Detect which cell encompasses the target text, then output its [X, Y] center coordinate. 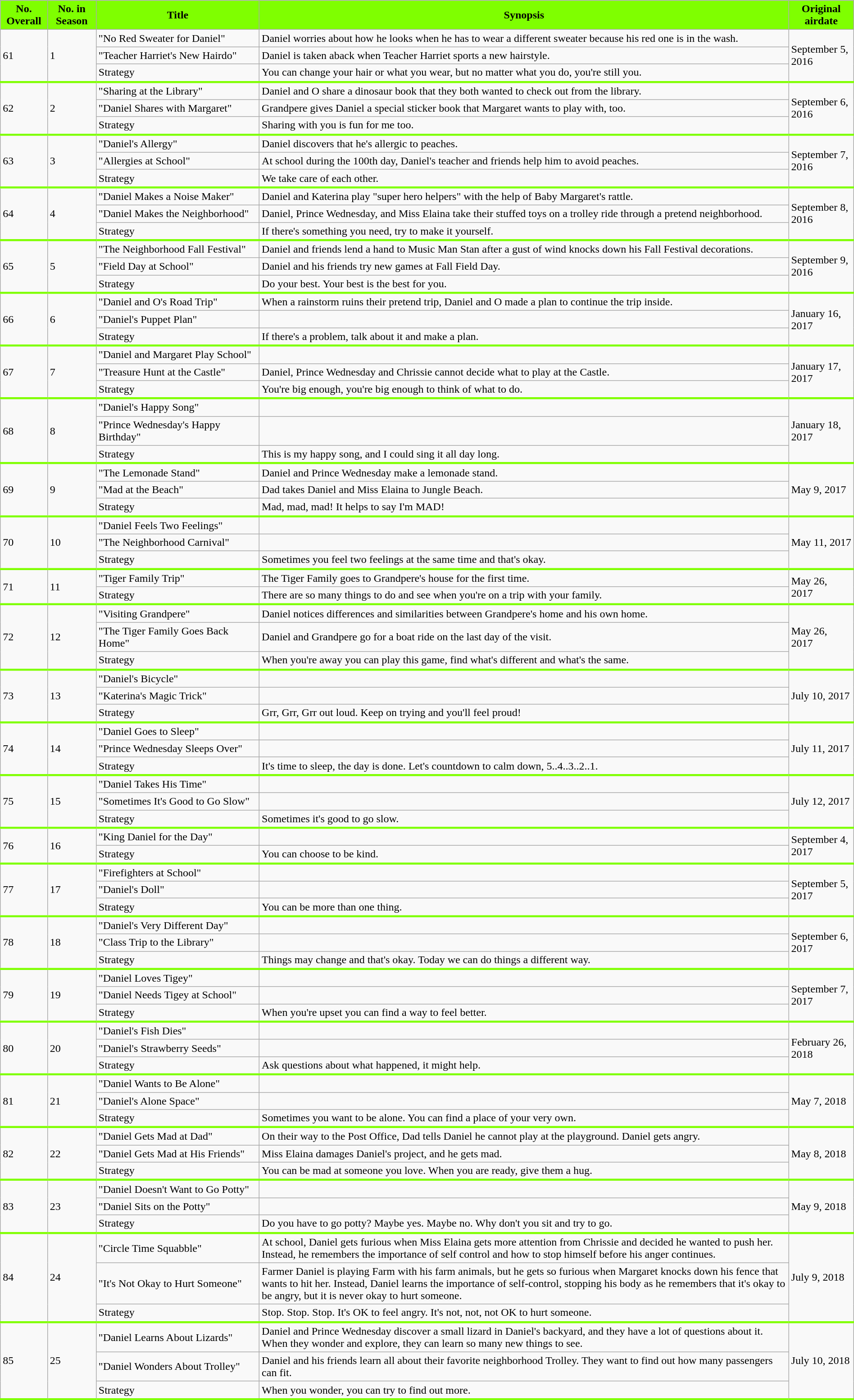
Daniel and Grandpere go for a boat ride on the last day of the visit. [524, 637]
12 [72, 637]
January 18, 2017 [821, 431]
85 [24, 1361]
68 [24, 431]
19 [72, 995]
Daniel discovers that he's allergic to peaches. [524, 144]
Synopsis [524, 15]
July 12, 2017 [821, 802]
"Daniel Makes the Neighborhood" [177, 213]
81 [24, 1101]
63 [24, 161]
February 26, 2018 [821, 1048]
"Daniel's Bicycle" [177, 678]
"Daniel Learns About Lizards" [177, 1337]
When you're upset you can find a way to feel better. [524, 1013]
"Daniel's Fish Dies" [177, 1031]
"Sharing at the Library" [177, 91]
"The Neighborhood Carnival" [177, 543]
75 [24, 802]
"Allergies at School" [177, 161]
No. in Season [72, 15]
"King Daniel for the Day" [177, 837]
1 [72, 56]
"No Red Sweater for Daniel" [177, 38]
July 11, 2017 [821, 748]
69 [24, 490]
"Daniel's Doll" [177, 890]
Daniel is taken aback when Teacher Harriet sports a new hairstyle. [524, 55]
Grr, Grr, Grr out loud. Keep on trying and you'll feel proud! [524, 713]
65 [24, 267]
"Mad at the Beach" [177, 489]
September 9, 2016 [821, 267]
Title [177, 15]
May 11, 2017 [821, 542]
When you're away you can play this game, find what's different and what's the same. [524, 661]
May 7, 2018 [821, 1101]
September 6, 2017 [821, 942]
"The Neighborhood Fall Festival" [177, 249]
20 [72, 1048]
Sometimes you want to be alone. You can find a place of your very own. [524, 1119]
74 [24, 748]
September 4, 2017 [821, 846]
January 16, 2017 [821, 319]
84 [24, 1278]
"Daniel Shares with Margaret" [177, 108]
83 [24, 1206]
Daniel and Katerina play "super hero helpers" with the help of Baby Margaret's rattle. [524, 196]
Daniel worries about how he looks when he has to wear a different sweater because his red one is in the wash. [524, 38]
8 [72, 431]
If there's a problem, talk about it and make a plan. [524, 337]
"Circle Time Squabble" [177, 1248]
If there's something you need, try to make it yourself. [524, 231]
May 9, 2018 [821, 1206]
The Tiger Family goes to Grandpere's house for the first time. [524, 578]
We take care of each other. [524, 178]
"Visiting Grandpere" [177, 613]
"Daniel's Allergy" [177, 144]
82 [24, 1154]
Grandpere gives Daniel a special sticker book that Margaret wants to play with, too. [524, 108]
66 [24, 319]
Do your best. Your best is the best for you. [524, 284]
"Field Day at School" [177, 267]
May 9, 2017 [821, 490]
When you wonder, you can try to find out more. [524, 1390]
76 [24, 846]
Mad, mad, mad! It helps to say I'm MAD! [524, 507]
September 6, 2016 [821, 108]
80 [24, 1048]
67 [24, 372]
18 [72, 942]
"Daniel Wants to Be Alone" [177, 1083]
"The Lemonade Stand" [177, 472]
When a rainstorm ruins their pretend trip, Daniel and O made a plan to continue the trip inside. [524, 302]
No. Overall [24, 15]
"Tiger Family Trip" [177, 578]
July 10, 2018 [821, 1361]
21 [72, 1101]
"Daniel Loves Tigey" [177, 978]
Daniel, Prince Wednesday and Chrissie cannot decide what to play at the Castle. [524, 372]
16 [72, 846]
There are so many things to do and see when you're on a trip with your family. [524, 596]
"Daniel Sits on the Potty" [177, 1206]
Sometimes you feel two feelings at the same time and that's okay. [524, 560]
"Daniel Doesn't Want to Go Potty" [177, 1189]
77 [24, 890]
Daniel, Prince Wednesday, and Miss Elaina take their stuffed toys on a trolley ride through a pretend neighborhood. [524, 213]
6 [72, 319]
"Daniel Gets Mad at Dad" [177, 1136]
70 [24, 542]
"Daniel Takes His Time" [177, 784]
September 7, 2016 [821, 161]
"Katerina's Magic Trick" [177, 696]
You're big enough, you're big enough to think of what to do. [524, 390]
23 [72, 1206]
"It's Not Okay to Hurt Someone" [177, 1283]
September 7, 2017 [821, 995]
10 [72, 542]
14 [72, 748]
"Prince Wednesday Sleeps Over" [177, 748]
It's time to sleep, the day is done. Let's countdown to calm down, 5..4..3..2..1. [524, 766]
"Treasure Hunt at the Castle" [177, 372]
61 [24, 56]
"Sometimes It's Good to Go Slow" [177, 801]
September 8, 2016 [821, 213]
"Daniel's Puppet Plan" [177, 319]
Ask questions about what happened, it might help. [524, 1065]
"Firefighters at School" [177, 872]
This is my happy song, and I could sing it all day long. [524, 454]
Daniel and friends lend a hand to Music Man Stan after a gust of wind knocks down his Fall Festival decorations. [524, 249]
Things may change and that's okay. Today we can do things a different way. [524, 960]
22 [72, 1154]
"The Tiger Family Goes Back Home" [177, 637]
25 [72, 1361]
On their way to the Post Office, Dad tells Daniel he cannot play at the playground. Daniel gets angry. [524, 1136]
July 9, 2018 [821, 1278]
62 [24, 108]
September 5, 2016 [821, 56]
Miss Elaina damages Daniel's project, and he gets mad. [524, 1154]
Do you have to go potty? Maybe yes. Maybe no. Why don't you sit and try to go. [524, 1224]
"Daniel Needs Tigey at School" [177, 995]
17 [72, 890]
"Daniel Feels Two Feelings" [177, 525]
11 [72, 586]
"Daniel Wonders About Trolley" [177, 1366]
73 [24, 695]
January 17, 2017 [821, 372]
3 [72, 161]
"Daniel and Margaret Play School" [177, 354]
"Daniel's Very Different Day" [177, 925]
At school during the 100th day, Daniel's teacher and friends help him to avoid peaches. [524, 161]
7 [72, 372]
You can be mad at someone you love. When you are ready, give them a hug. [524, 1171]
78 [24, 942]
You can be more than one thing. [524, 907]
13 [72, 695]
5 [72, 267]
"Daniel and O's Road Trip" [177, 302]
Original airdate [821, 15]
"Daniel's Happy Song" [177, 408]
Daniel and his friends learn all about their favorite neighborhood Trolley. They want to find out how many passengers can fit. [524, 1366]
"Daniel Makes a Noise Maker" [177, 196]
"Daniel's Alone Space" [177, 1101]
2 [72, 108]
Stop. Stop. Stop. It's OK to feel angry. It's not, not, not OK to hurt someone. [524, 1313]
Sharing with you is fun for me too. [524, 126]
4 [72, 213]
Daniel and O share a dinosaur book that they both wanted to check out from the library. [524, 91]
Daniel notices differences and similarities between Grandpere's home and his own home. [524, 613]
"Prince Wednesday's Happy Birthday" [177, 430]
9 [72, 490]
Daniel and his friends try new games at Fall Field Day. [524, 267]
79 [24, 995]
Dad takes Daniel and Miss Elaina to Jungle Beach. [524, 489]
July 10, 2017 [821, 695]
15 [72, 802]
64 [24, 213]
May 8, 2018 [821, 1154]
You can choose to be kind. [524, 855]
24 [72, 1278]
"Daniel's Strawberry Seeds" [177, 1048]
"Daniel Gets Mad at His Friends" [177, 1154]
"Daniel Goes to Sleep" [177, 731]
71 [24, 586]
"Teacher Harriet's New Hairdo" [177, 55]
"Class Trip to the Library" [177, 942]
Daniel and Prince Wednesday make a lemonade stand. [524, 472]
Sometimes it's good to go slow. [524, 819]
72 [24, 637]
September 5, 2017 [821, 890]
You can change your hair or what you wear, but no matter what you do, you're still you. [524, 73]
